From the cell containing the given text, extract its center point as [X, Y] coordinate. 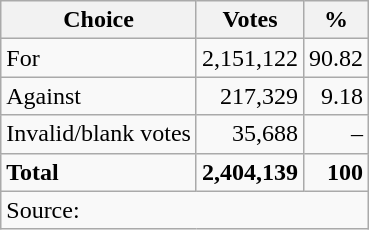
100 [336, 172]
217,329 [250, 96]
9.18 [336, 96]
Source: [185, 210]
2,151,122 [250, 58]
Choice [99, 20]
Total [99, 172]
90.82 [336, 58]
Invalid/blank votes [99, 134]
Votes [250, 20]
For [99, 58]
– [336, 134]
Against [99, 96]
% [336, 20]
35,688 [250, 134]
2,404,139 [250, 172]
